Output the (x, y) coordinate of the center of the cell containing the given text.  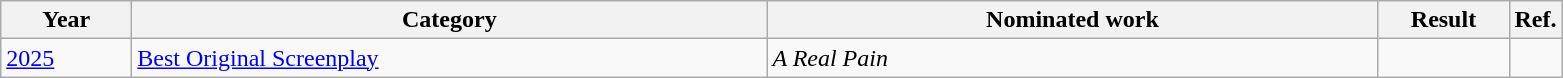
Category (450, 20)
Result (1444, 20)
Year (66, 20)
2025 (66, 58)
A Real Pain (1072, 58)
Nominated work (1072, 20)
Ref. (1536, 20)
Best Original Screenplay (450, 58)
